Return [X, Y] of the center of cell containing provided text 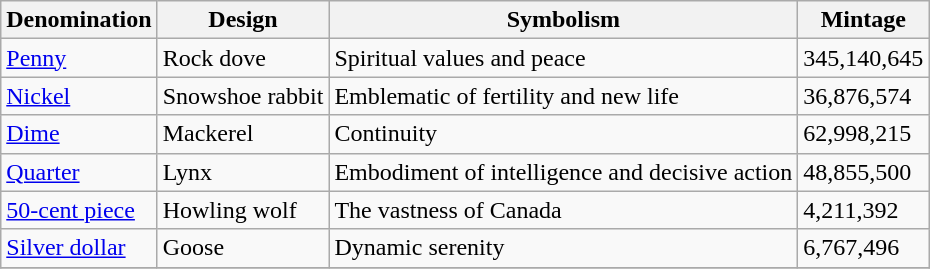
62,998,215 [864, 134]
Dynamic serenity [564, 248]
Dime [79, 134]
Continuity [564, 134]
Rock dove [243, 58]
Snowshoe rabbit [243, 96]
6,767,496 [864, 248]
Mintage [864, 20]
Penny [79, 58]
Denomination [79, 20]
Silver dollar [79, 248]
Spiritual values and peace [564, 58]
Goose [243, 248]
36,876,574 [864, 96]
Quarter [79, 172]
The vastness of Canada [564, 210]
Embodiment of intelligence and decisive action [564, 172]
Howling wolf [243, 210]
Emblematic of fertility and new life [564, 96]
Symbolism [564, 20]
48,855,500 [864, 172]
4,211,392 [864, 210]
Mackerel [243, 134]
Nickel [79, 96]
345,140,645 [864, 58]
50-cent piece [79, 210]
Design [243, 20]
Lynx [243, 172]
